Identify which cell holds the provided text, then report its (x, y) central coordinate. 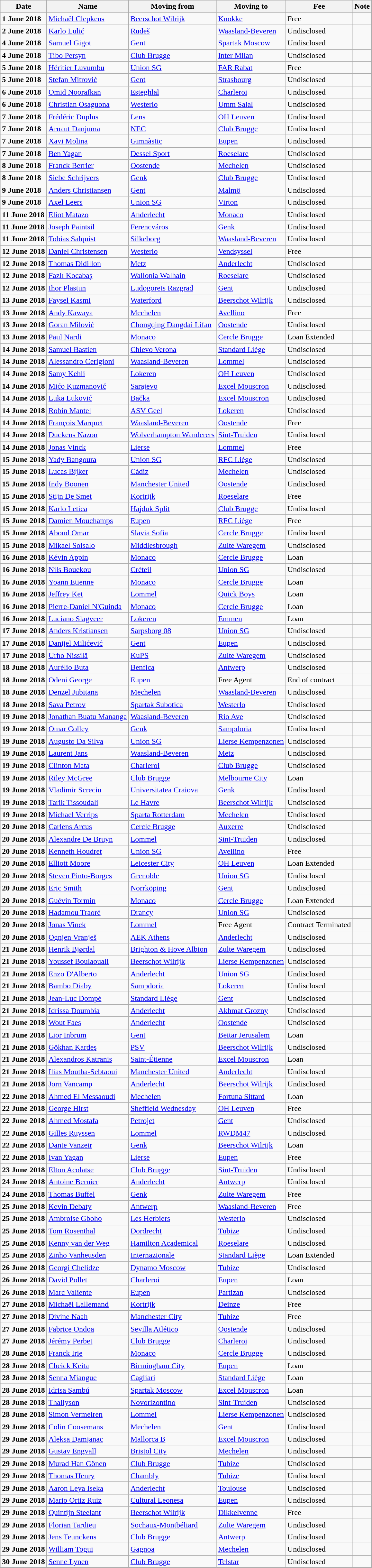
Dessel Sport (172, 153)
Sava Petrov (87, 704)
Enzo D'Alberto (87, 974)
Inter Milan (251, 55)
Spartak Subotica (172, 704)
Elton Acolatse (87, 1170)
Gökhan Kardeş (87, 1047)
Universitatea Craiova (172, 790)
Ludogorets Razgrad (172, 288)
Ilias Moutha-Sebtaoui (87, 1072)
Benfica (172, 668)
Bambo Diaby (87, 986)
Franck Irie (87, 1353)
Leicester City (172, 863)
Waterford (172, 300)
Eric Smith (87, 888)
Esteghlal (172, 92)
Idrisa Sambú (87, 1390)
Brighton & Hove Albion (172, 949)
George Hirst (87, 1108)
Wout Faes (87, 1023)
Alexandros Katranis (87, 1059)
Joseph Paintsil (87, 227)
Manchester City (172, 1316)
Nils Bouekou (87, 570)
Note (362, 6)
Moving to (251, 6)
Jonathan Buatu Mananga (87, 716)
Marc Valiente (87, 1292)
Thomas Henry (87, 1476)
Michaël Lallemand (87, 1304)
Alessandro Cerigioni (87, 362)
Telstar (251, 1562)
Chievo Verona (172, 349)
Anders Christiansen (87, 190)
Murad Han Gönen (87, 1463)
Gilles Ruyssen (87, 1133)
Yoann Etienne (87, 582)
Samuel Bastien (87, 349)
Michael Verrips (87, 815)
Bristol City (172, 1451)
Melbourne City (251, 778)
Jens Teunckens (87, 1537)
Stijn De Smet (87, 496)
RWDM47 (251, 1133)
Daniel Christensen (87, 251)
Lens (172, 116)
Riley McGree (87, 778)
Virton (251, 202)
Sarajevo (172, 386)
Urho Nissilä (87, 655)
Dante Vanzeir (87, 1145)
Ihor Plastun (87, 288)
Quick Boys (251, 594)
Danijel Milićević (87, 643)
Xavi Molina (87, 141)
Florian Tardieu (87, 1525)
Augusto Da Silva (87, 741)
Robin Mantel (87, 410)
NEC (172, 129)
Ivan Yagan (87, 1158)
Ahmed El Messaoudi (87, 1096)
Dikkelvenne (251, 1512)
Thomas Buffel (87, 1194)
Goran Milović (87, 325)
Tom Rosenthal (87, 1231)
Simon Vermeiren (87, 1415)
Faysel Kasmi (87, 300)
Aaron Leya Iseka (87, 1488)
Kenneth Houdret (87, 851)
Sevilla Atlético (172, 1329)
AEK Athens (172, 937)
Omar Colley (87, 729)
Luka Luković (87, 398)
Ferencváros (172, 227)
Thallyson (87, 1402)
Youssef Boulaouali (87, 962)
Laurent Jans (87, 753)
Rio Ave (251, 716)
Wolverhampton Wanderers (172, 435)
Cádiz (172, 472)
Dordrecht (172, 1231)
Fabrice Ondoa (87, 1329)
Thomas Didillon (87, 263)
Dynamo Moscow (172, 1268)
Rudeš (172, 31)
Senna Miangue (87, 1378)
Drancy (172, 912)
Mikael Soisalo (87, 545)
Carlens Arcus (87, 827)
Beitar Jerusalem (251, 1035)
Petrojet (172, 1121)
Hamilton Academical (172, 1243)
Norrköping (172, 888)
Malmö (251, 190)
Henrik Bjørdal (87, 949)
Anders Kristiansen (87, 631)
Damien Mouchamps (87, 521)
Date (23, 6)
Emmen (251, 619)
Quintijn Steelant (87, 1512)
Middlesbrough (172, 545)
Mićo Kuzmanović (87, 386)
Umm Salal (251, 104)
Senne Lynen (87, 1562)
Wallonia Walhain (172, 276)
Siebe Schrijvers (87, 178)
Internazionale (172, 1255)
Mallorca B (172, 1439)
Fortuna Sittard (251, 1096)
Bačka (172, 398)
Kévin Appin (87, 558)
Samy Kehli (87, 374)
Créteil (172, 570)
Samuel Gigot (87, 43)
Jeffrey Ket (87, 594)
Elliott Moore (87, 863)
Duckens Nazon (87, 435)
Fee (319, 6)
Auxerre (251, 827)
Sarpsborg 08 (172, 631)
Sheffield Wednesday (172, 1108)
François Marquet (87, 423)
Cagliari (172, 1378)
Lucas Bijker (87, 472)
Fazlı Kocabaş (87, 276)
Alexandre De Bruyn (87, 839)
Aurélio Buta (87, 668)
Les Herbiers (172, 1219)
Contract Terminated (319, 925)
Guévin Tormin (87, 900)
Ben Yagan (87, 153)
Georgi Chelidze (87, 1268)
Jorn Vancamp (87, 1084)
Colin Coosemans (87, 1427)
Cultural Leonesa (172, 1500)
Chongqing Dangdai Lifan (172, 325)
Gimnàstic (172, 141)
30 June 2018 (23, 1562)
Novorizontino (172, 1402)
Clinton Mata (87, 766)
2 June 2018 (23, 31)
KuPS (172, 655)
Axel Leers (87, 202)
Pierre-Daniel N'Guinda (87, 606)
Yady Bangoura (87, 459)
Karlo Letica (87, 508)
Aleksa Damjanac (87, 1439)
Jérémy Perbet (87, 1341)
Andy Kawaya (87, 312)
Slavia Sofia (172, 533)
Sparta Rotterdam (172, 815)
End of contract (319, 680)
Franck Berrier (87, 166)
Odeni George (87, 680)
Christian Osaguona (87, 104)
Ognjen Vranješ (87, 937)
Knokke (251, 19)
Gustav Engvall (87, 1451)
Le Havre (172, 802)
Kenny van der Weg (87, 1243)
Toulouse (251, 1488)
David Pollet (87, 1280)
Mario Ortiz Ruiz (87, 1500)
Arnaut Danjuma (87, 129)
Hadamou Traoré (87, 912)
Tobias Salquist (87, 239)
Hajduk Split (172, 508)
PSV (172, 1047)
Paul Nardi (87, 337)
Omid Noorafkan (87, 92)
Cheick Keita (87, 1366)
Saint-Étienne (172, 1059)
Moving from (172, 6)
Karlo Lulić (87, 31)
Divine Naah (87, 1316)
Birmingham City (172, 1366)
Ahmed Mostafa (87, 1121)
Lior Inbrum (87, 1035)
Deinze (251, 1304)
Michaël Clepkens (87, 19)
FAR Rabat (251, 68)
Idrissa Doumbia (87, 1010)
William Togui (87, 1549)
Sochaux-Montbéliard (172, 1525)
Antoine Bernier (87, 1182)
Silkeborg (172, 239)
Aboud Omar (87, 533)
Vladimir Screciu (87, 790)
1 June 2018 (23, 19)
Tarik Tissoudali (87, 802)
Jean-Luc Dompé (87, 998)
Indy Boonen (87, 484)
Grenoble (172, 876)
Luciano Slagveer (87, 619)
ASV Geel (172, 410)
Denzel Jubitana (87, 692)
Ambroise Gboho (87, 1219)
Kevin Debaty (87, 1206)
Tibo Persyn (87, 55)
Eliot Matazo (87, 215)
Vendsyssel (251, 251)
Stefan Mitrović (87, 80)
Frédéric Duplus (87, 116)
Name (87, 6)
Zinho Vanheusden (87, 1255)
Chambly (172, 1476)
23 June 2018 (23, 1170)
Gagnoa (172, 1549)
Akhmat Grozny (251, 1010)
Partizan (251, 1292)
Strasbourg (251, 80)
Héritier Luvumbu (87, 68)
Steven Pinto-Borges (87, 876)
